Extract the [X, Y] coordinate from the center of the cell holding the provided text.  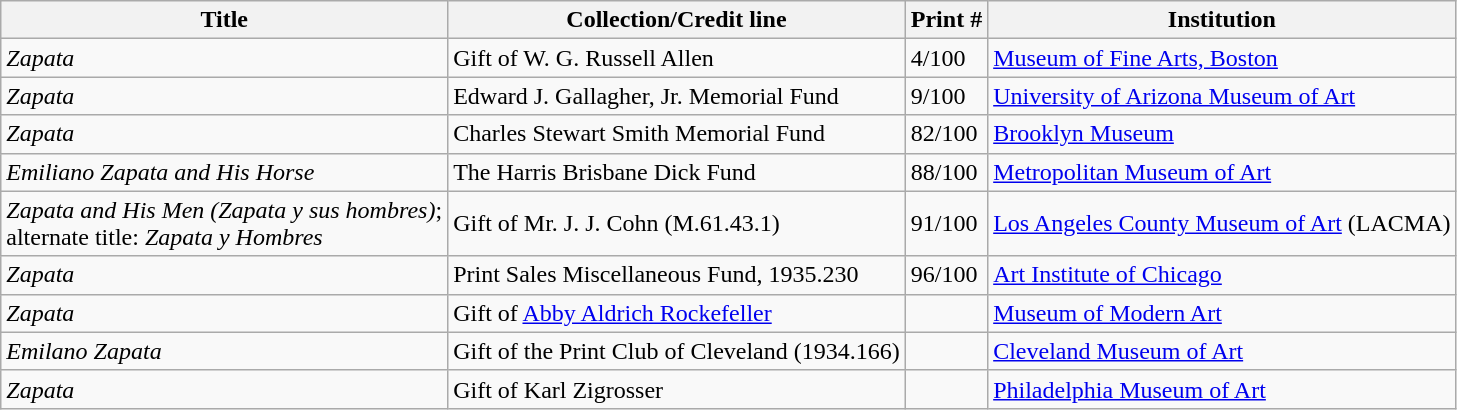
Cleveland Museum of Art [1222, 351]
Gift of W. G. Russell Allen [677, 58]
The Harris Brisbane Dick Fund [677, 172]
Gift of Abby Aldrich Rockefeller [677, 313]
Museum of Fine Arts, Boston [1222, 58]
Print # [946, 20]
82/100 [946, 134]
Brooklyn Museum [1222, 134]
Gift of Karl Zigrosser [677, 389]
Print Sales Miscellaneous Fund, 1935.230 [677, 275]
96/100 [946, 275]
Metropolitan Museum of Art [1222, 172]
Institution [1222, 20]
Philadelphia Museum of Art [1222, 389]
Art Institute of Chicago [1222, 275]
Museum of Modern Art [1222, 313]
91/100 [946, 224]
Title [224, 20]
4/100 [946, 58]
9/100 [946, 96]
Emiliano Zapata and His Horse [224, 172]
Los Angeles County Museum of Art (LACMA) [1222, 224]
Collection/Credit line [677, 20]
Zapata and His Men (Zapata y sus hombres);alternate title: Zapata y Hombres [224, 224]
88/100 [946, 172]
Charles Stewart Smith Memorial Fund [677, 134]
Gift of Mr. J. J. Cohn (M.61.43.1) [677, 224]
Edward J. Gallagher, Jr. Memorial Fund [677, 96]
Gift of the Print Club of Cleveland (1934.166) [677, 351]
Emilano Zapata [224, 351]
University of Arizona Museum of Art [1222, 96]
